Pinpoint the cell where the given text exists, returning its [X, Y] midpoint coordinate. 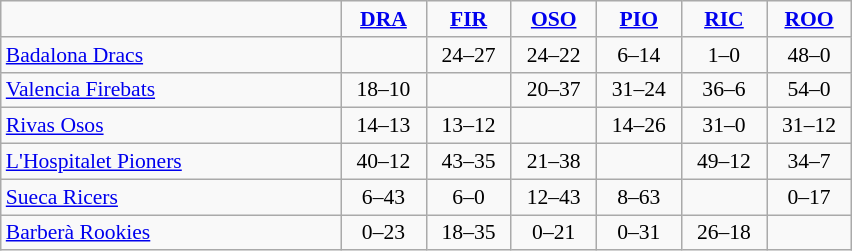
L'Hospitalet Pioners [171, 162]
OSO [554, 19]
48–0 [808, 55]
36–6 [724, 90]
Rivas Osos [171, 126]
14–26 [638, 126]
24–22 [554, 55]
6–14 [638, 55]
18–35 [468, 233]
20–37 [554, 90]
RIC [724, 19]
31–0 [724, 126]
0–21 [554, 233]
6–0 [468, 197]
8–63 [638, 197]
13–12 [468, 126]
PIO [638, 19]
ROO [808, 19]
6–43 [384, 197]
26–18 [724, 233]
31–12 [808, 126]
34–7 [808, 162]
43–35 [468, 162]
49–12 [724, 162]
0–31 [638, 233]
21–38 [554, 162]
FIR [468, 19]
40–12 [384, 162]
Barberà Rookies [171, 233]
24–27 [468, 55]
31–24 [638, 90]
18–10 [384, 90]
14–13 [384, 126]
Badalona Dracs [171, 55]
0–23 [384, 233]
0–17 [808, 197]
DRA [384, 19]
Valencia Firebats [171, 90]
12–43 [554, 197]
54–0 [808, 90]
Sueca Ricers [171, 197]
1–0 [724, 55]
